Return (X, Y) of the center of cell containing provided text 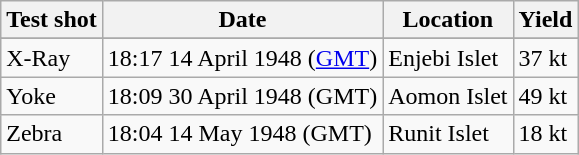
18 kt (546, 134)
Date (242, 20)
Aomon Islet (448, 96)
X-Ray (52, 58)
Location (448, 20)
18:17 14 April 1948 (GMT) (242, 58)
37 kt (546, 58)
Yoke (52, 96)
Yield (546, 20)
18:09 30 April 1948 (GMT) (242, 96)
49 kt (546, 96)
Enjebi Islet (448, 58)
18:04 14 May 1948 (GMT) (242, 134)
Runit Islet (448, 134)
Zebra (52, 134)
Test shot (52, 20)
